From the cell containing the given text, extract its center point as [x, y] coordinate. 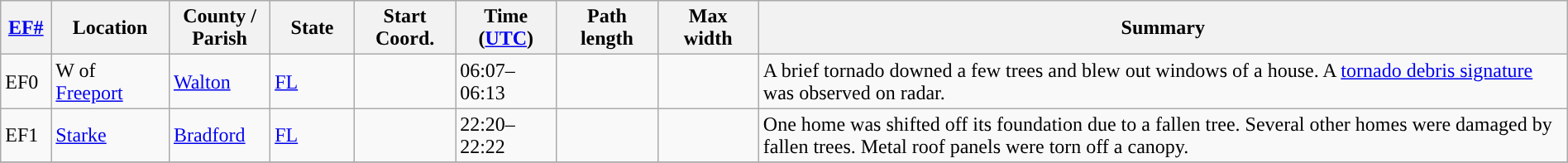
State [313, 28]
Bradford [219, 136]
County / Parish [219, 28]
Starke [111, 136]
06:07–06:13 [506, 81]
Time (UTC) [506, 28]
Max width [708, 28]
EF0 [26, 81]
A brief tornado downed a few trees and blew out windows of a house. A tornado debris signature was observed on radar. [1163, 81]
Walton [219, 81]
EF1 [26, 136]
Start Coord. [404, 28]
EF# [26, 28]
Path length [607, 28]
Summary [1163, 28]
Location [111, 28]
22:20–22:22 [506, 136]
W of Freeport [111, 81]
